Pinpoint the cell where the given text exists, returning its [x, y] midpoint coordinate. 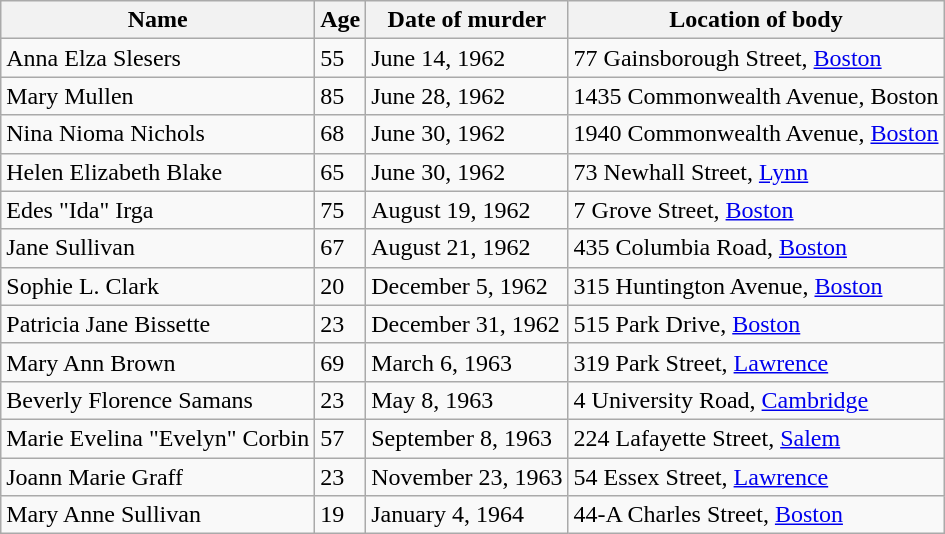
Age [340, 20]
Name [158, 20]
19 [340, 515]
June 14, 1962 [467, 58]
435 Columbia Road, Boston [756, 248]
Helen Elizabeth Blake [158, 172]
August 19, 1962 [467, 210]
85 [340, 96]
315 Huntington Avenue, Boston [756, 286]
68 [340, 134]
Jane Sullivan [158, 248]
57 [340, 438]
Beverly Florence Samans [158, 400]
20 [340, 286]
November 23, 1963 [467, 477]
515 Park Drive, Boston [756, 324]
75 [340, 210]
224 Lafayette Street, Salem [756, 438]
Location of body [756, 20]
Edes "Ida" Irga [158, 210]
55 [340, 58]
Joann Marie Graff [158, 477]
4 University Road, Cambridge [756, 400]
Mary Mullen [158, 96]
67 [340, 248]
44-A Charles Street, Boston [756, 515]
Mary Anne Sullivan [158, 515]
Nina Nioma Nichols [158, 134]
Patricia Jane Bissette [158, 324]
54 Essex Street, Lawrence [756, 477]
Date of murder [467, 20]
August 21, 1962 [467, 248]
319 Park Street, Lawrence [756, 362]
January 4, 1964 [467, 515]
1940 Commonwealth Avenue, Boston [756, 134]
7 Grove Street, Boston [756, 210]
Mary Ann Brown [158, 362]
Marie Evelina "Evelyn" Corbin [158, 438]
69 [340, 362]
Anna Elza Slesers [158, 58]
Sophie L. Clark [158, 286]
May 8, 1963 [467, 400]
December 31, 1962 [467, 324]
March 6, 1963 [467, 362]
73 Newhall Street, Lynn [756, 172]
1435 Commonwealth Avenue, Boston [756, 96]
77 Gainsborough Street, Boston [756, 58]
December 5, 1962 [467, 286]
June 28, 1962 [467, 96]
65 [340, 172]
September 8, 1963 [467, 438]
